Find where the given text appears and provide that cell's center as [x, y] coordinate. 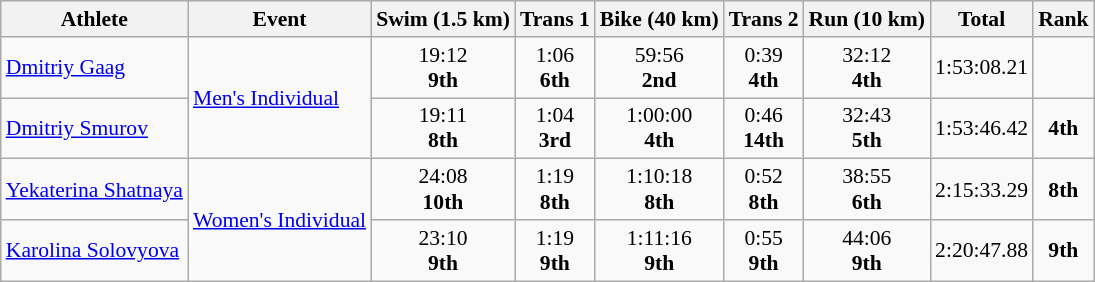
59:562nd [660, 68]
Women's Individual [280, 220]
38:556th [867, 190]
Dmitriy Gaag [94, 68]
Karolina Solovyova [94, 250]
Men's Individual [280, 98]
Dmitriy Smurov [94, 128]
2:20:47.88 [982, 250]
Total [982, 19]
32:435th [867, 128]
24:0810th [443, 190]
4th [1064, 128]
1:10:188th [660, 190]
1:199th [555, 250]
0:528th [764, 190]
Yekaterina Shatnaya [94, 190]
Event [280, 19]
9th [1064, 250]
19:118th [443, 128]
1:00:004th [660, 128]
19:129th [443, 68]
Athlete [94, 19]
0:4614th [764, 128]
Run (10 km) [867, 19]
1:043rd [555, 128]
1:53:46.42 [982, 128]
Trans 1 [555, 19]
1:198th [555, 190]
8th [1064, 190]
0:559th [764, 250]
1:066th [555, 68]
23:109th [443, 250]
Swim (1.5 km) [443, 19]
44:069th [867, 250]
0:394th [764, 68]
Trans 2 [764, 19]
1:53:08.21 [982, 68]
Rank [1064, 19]
32:124th [867, 68]
2:15:33.29 [982, 190]
Bike (40 km) [660, 19]
1:11:169th [660, 250]
